Find where the given text appears and provide that cell's center as (X, Y) coordinate. 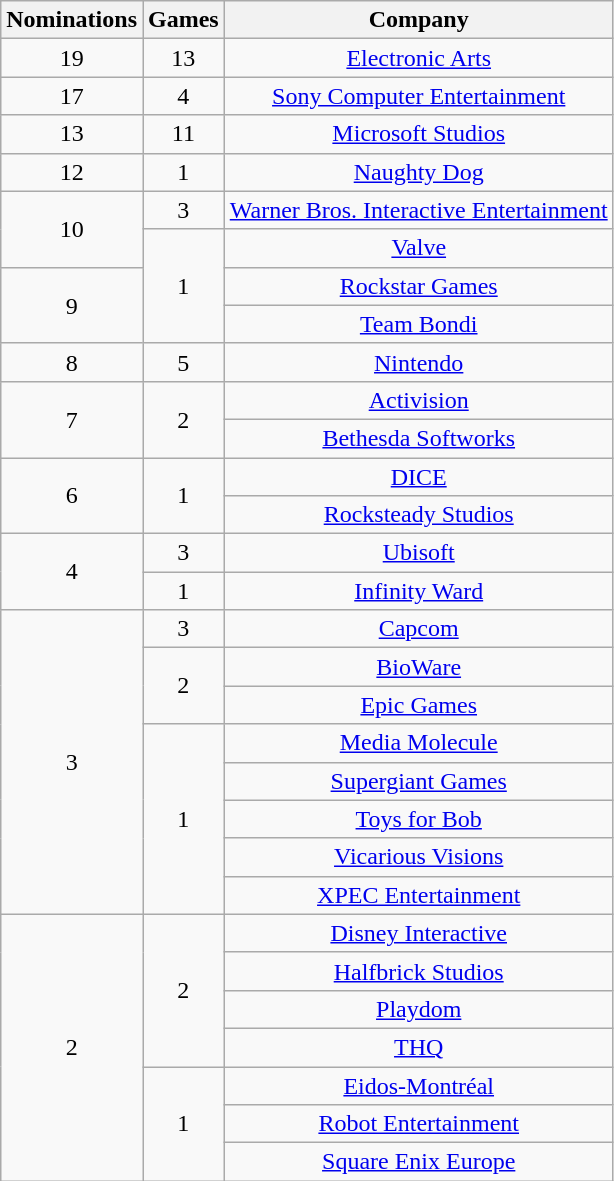
Rockstar Games (418, 286)
Eidos-Montréal (418, 1085)
Ubisoft (418, 553)
Capcom (418, 629)
Square Enix Europe (418, 1162)
Epic Games (418, 705)
Media Molecule (418, 743)
Bethesda Softworks (418, 438)
Toys for Bob (418, 819)
BioWare (418, 667)
XPEC Entertainment (418, 895)
17 (72, 96)
Company (418, 20)
12 (72, 172)
6 (72, 496)
Halfbrick Studios (418, 971)
7 (72, 419)
DICE (418, 477)
Sony Computer Entertainment (418, 96)
Infinity Ward (418, 591)
10 (72, 229)
Team Bondi (418, 324)
Microsoft Studios (418, 134)
Disney Interactive (418, 933)
THQ (418, 1047)
Activision (418, 400)
Games (183, 20)
Naughty Dog (418, 172)
Warner Bros. Interactive Entertainment (418, 210)
11 (183, 134)
9 (72, 305)
Nintendo (418, 362)
Playdom (418, 1009)
Electronic Arts (418, 58)
Rocksteady Studios (418, 515)
5 (183, 362)
Vicarious Visions (418, 857)
19 (72, 58)
Nominations (72, 20)
Robot Entertainment (418, 1124)
Supergiant Games (418, 781)
Valve (418, 248)
8 (72, 362)
